Locate the cell with the specified text and output its (X, Y) center coordinate. 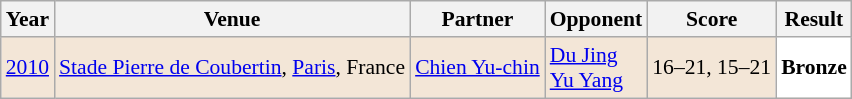
Stade Pierre de Coubertin, Paris, France (232, 68)
Score (712, 19)
Du Jing Yu Yang (596, 68)
2010 (28, 68)
Partner (478, 19)
Venue (232, 19)
Result (814, 19)
16–21, 15–21 (712, 68)
Chien Yu-chin (478, 68)
Bronze (814, 68)
Opponent (596, 19)
Year (28, 19)
